From the cell containing the given text, extract its center point as (x, y) coordinate. 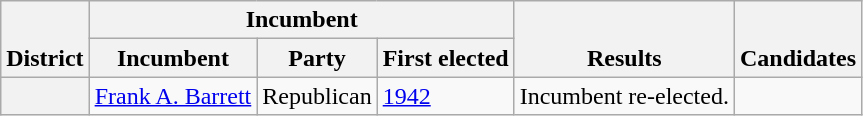
1942 (446, 96)
Results (624, 39)
Party (317, 58)
District (45, 39)
Incumbent re-elected. (624, 96)
Republican (317, 96)
First elected (446, 58)
Frank A. Barrett (173, 96)
Candidates (798, 39)
